Capture the cell that displays the provided text and extract its [X, Y] central coordinate. 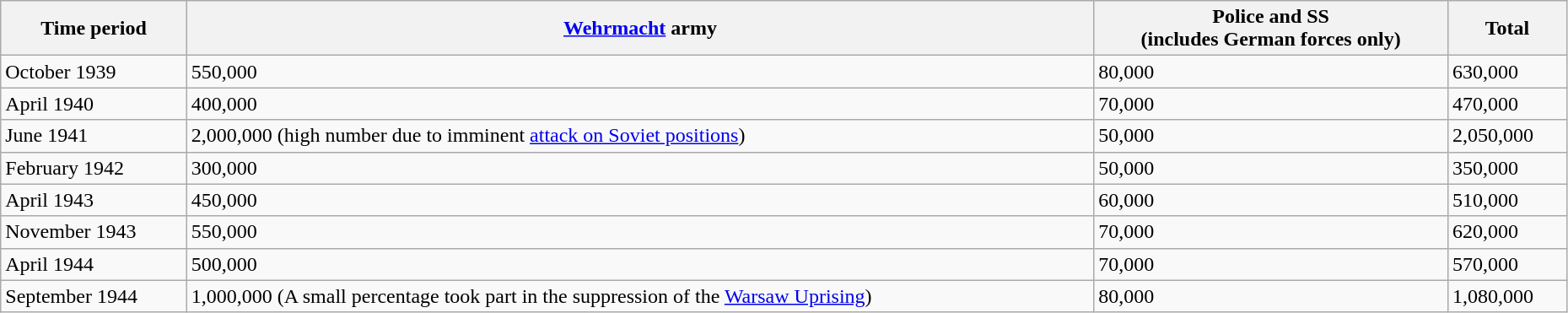
1,000,000 (A small percentage took part in the suppression of the Warsaw Uprising) [639, 296]
September 1944 [94, 296]
630,000 [1508, 72]
60,000 [1271, 200]
June 1941 [94, 136]
2,000,000 (high number due to imminent attack on Soviet positions) [639, 136]
620,000 [1508, 232]
470,000 [1508, 104]
Total [1508, 29]
October 1939 [94, 72]
450,000 [639, 200]
February 1942 [94, 168]
Time period [94, 29]
April 1940 [94, 104]
350,000 [1508, 168]
November 1943 [94, 232]
510,000 [1508, 200]
April 1944 [94, 264]
500,000 [639, 264]
300,000 [639, 168]
570,000 [1508, 264]
Wehrmacht army [639, 29]
April 1943 [94, 200]
1,080,000 [1508, 296]
2,050,000 [1508, 136]
400,000 [639, 104]
Police and SS(includes German forces only) [1271, 29]
